Find where the given text appears and provide that cell's center as (X, Y) coordinate. 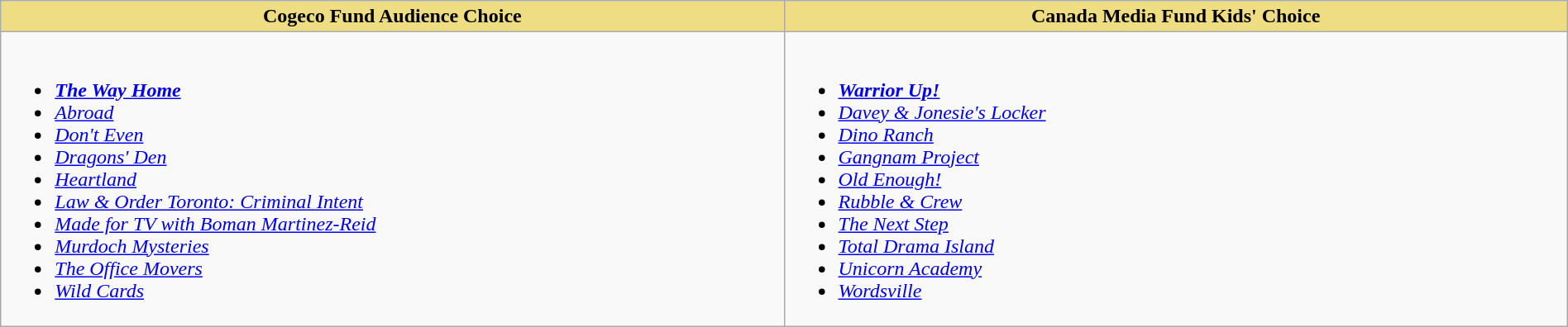
Warrior Up!Davey & Jonesie's LockerDino RanchGangnam ProjectOld Enough!Rubble & CrewThe Next StepTotal Drama IslandUnicorn AcademyWordsville (1176, 179)
Canada Media Fund Kids' Choice (1176, 17)
Cogeco Fund Audience Choice (392, 17)
